From the cell containing the given text, extract its center point as [X, Y] coordinate. 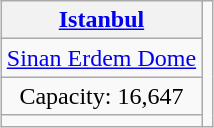
Capacity: 16,647 [101, 96]
Istanbul [101, 20]
Sinan Erdem Dome [101, 58]
